Extract the (x, y) coordinate from the center of the cell holding the provided text.  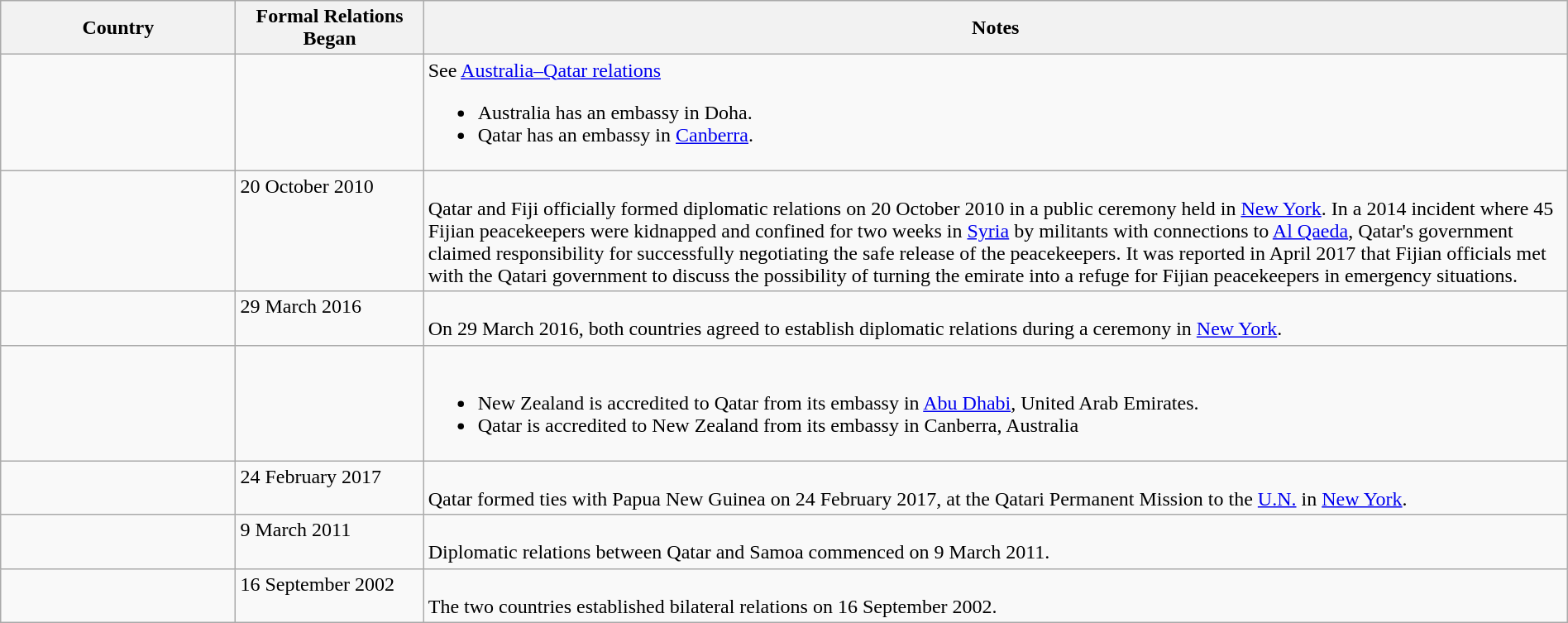
See Australia–Qatar relationsAustralia has an embassy in Doha.Qatar has an embassy in Canberra. (996, 113)
Formal Relations Began (329, 28)
Diplomatic relations between Qatar and Samoa commenced on 9 March 2011. (996, 541)
Country (118, 28)
20 October 2010 (329, 231)
Qatar formed ties with Papua New Guinea on 24 February 2017, at the Qatari Permanent Mission to the U.N. in New York. (996, 488)
Notes (996, 28)
29 March 2016 (329, 318)
The two countries established bilateral relations on 16 September 2002. (996, 596)
On 29 March 2016, both countries agreed to establish diplomatic relations during a ceremony in New York. (996, 318)
9 March 2011 (329, 541)
24 February 2017 (329, 488)
16 September 2002 (329, 596)
